Return (X, Y) of the center of cell containing provided text 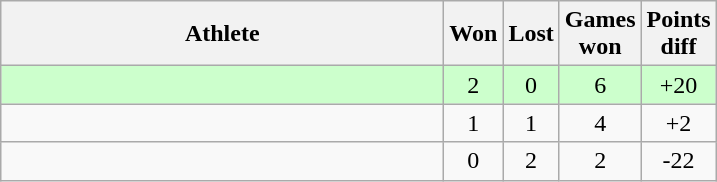
Athlete (222, 34)
4 (600, 123)
Gameswon (600, 34)
Pointsdiff (678, 34)
Lost (531, 34)
+2 (678, 123)
-22 (678, 161)
+20 (678, 85)
Won (474, 34)
6 (600, 85)
